Locate the cell with the specified text and output its (X, Y) center coordinate. 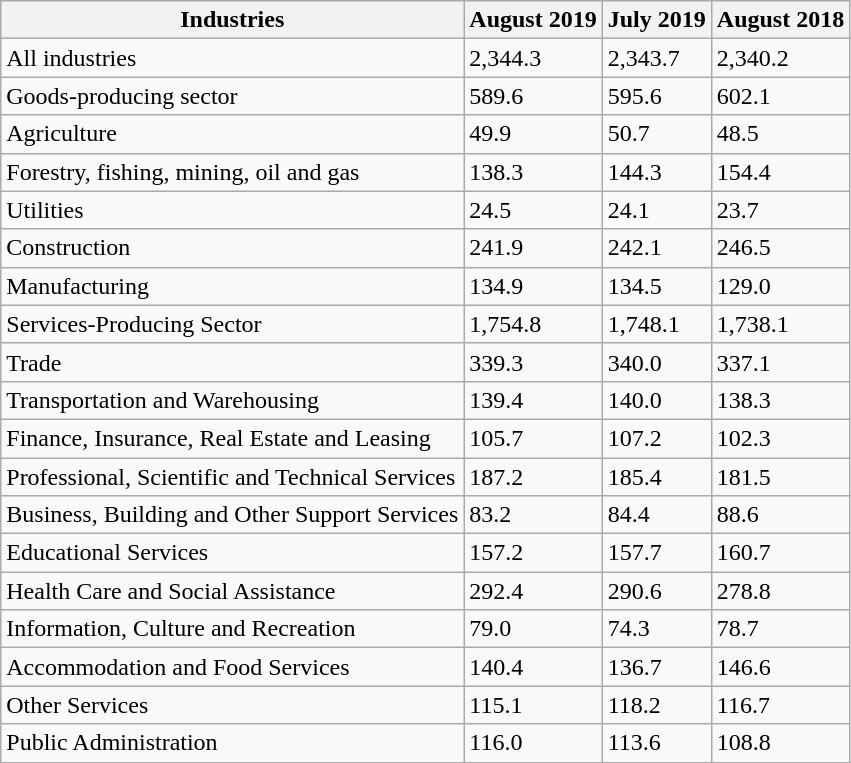
Agriculture (232, 134)
84.4 (656, 515)
Forestry, fishing, mining, oil and gas (232, 172)
Professional, Scientific and Technical Services (232, 477)
337.1 (780, 362)
105.7 (533, 438)
Finance, Insurance, Real Estate and Leasing (232, 438)
116.0 (533, 743)
146.6 (780, 667)
134.5 (656, 286)
August 2019 (533, 20)
48.5 (780, 134)
129.0 (780, 286)
292.4 (533, 591)
181.5 (780, 477)
Other Services (232, 705)
187.2 (533, 477)
July 2019 (656, 20)
23.7 (780, 210)
78.7 (780, 629)
1,748.1 (656, 324)
August 2018 (780, 20)
144.3 (656, 172)
595.6 (656, 96)
Health Care and Social Assistance (232, 591)
74.3 (656, 629)
160.7 (780, 553)
1,754.8 (533, 324)
Construction (232, 248)
All industries (232, 58)
136.7 (656, 667)
Transportation and Warehousing (232, 400)
Industries (232, 20)
339.3 (533, 362)
602.1 (780, 96)
24.5 (533, 210)
Public Administration (232, 743)
278.8 (780, 591)
2,344.3 (533, 58)
139.4 (533, 400)
Accommodation and Food Services (232, 667)
2,340.2 (780, 58)
Educational Services (232, 553)
116.7 (780, 705)
140.4 (533, 667)
1,738.1 (780, 324)
24.1 (656, 210)
Business, Building and Other Support Services (232, 515)
49.9 (533, 134)
2,343.7 (656, 58)
157.2 (533, 553)
50.7 (656, 134)
157.7 (656, 553)
140.0 (656, 400)
Services-Producing Sector (232, 324)
108.8 (780, 743)
Manufacturing (232, 286)
241.9 (533, 248)
83.2 (533, 515)
115.1 (533, 705)
340.0 (656, 362)
107.2 (656, 438)
290.6 (656, 591)
79.0 (533, 629)
102.3 (780, 438)
113.6 (656, 743)
589.6 (533, 96)
185.4 (656, 477)
246.5 (780, 248)
Information, Culture and Recreation (232, 629)
Utilities (232, 210)
154.4 (780, 172)
88.6 (780, 515)
Trade (232, 362)
118.2 (656, 705)
242.1 (656, 248)
Goods-producing sector (232, 96)
134.9 (533, 286)
